From the cell containing the given text, extract its center point as (x, y) coordinate. 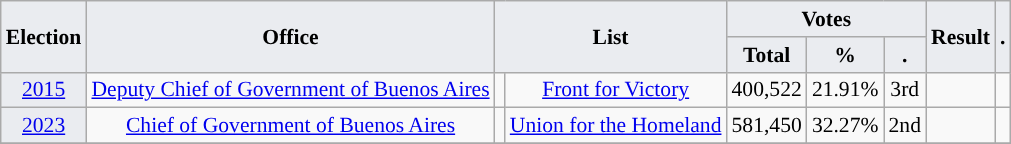
3rd (906, 90)
Front for Victory (616, 90)
2nd (906, 126)
2015 (44, 90)
Votes (827, 19)
21.91% (846, 90)
Election (44, 36)
Deputy Chief of Government of Buenos Aires (290, 90)
2023 (44, 126)
Total (767, 55)
Union for the Homeland (616, 126)
Office (290, 36)
% (846, 55)
List (611, 36)
581,450 (767, 126)
Chief of Government of Buenos Aires (290, 126)
400,522 (767, 90)
32.27% (846, 126)
Result (960, 36)
